Provide the (x, y) coordinate of the cell's center where the given text is located.  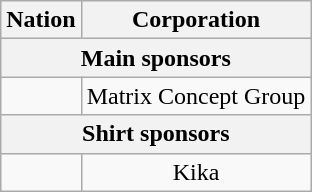
Nation (41, 20)
Matrix Concept Group (196, 96)
Corporation (196, 20)
Kika (196, 172)
Main sponsors (156, 58)
Shirt sponsors (156, 134)
